Output the [x, y] coordinate of the center of the cell containing the given text.  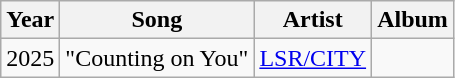
Year [30, 20]
"Counting on You" [157, 58]
LSR/CITY [313, 58]
Album [413, 20]
Song [157, 20]
Artist [313, 20]
2025 [30, 58]
